Locate the cell with the specified text and output its [x, y] center coordinate. 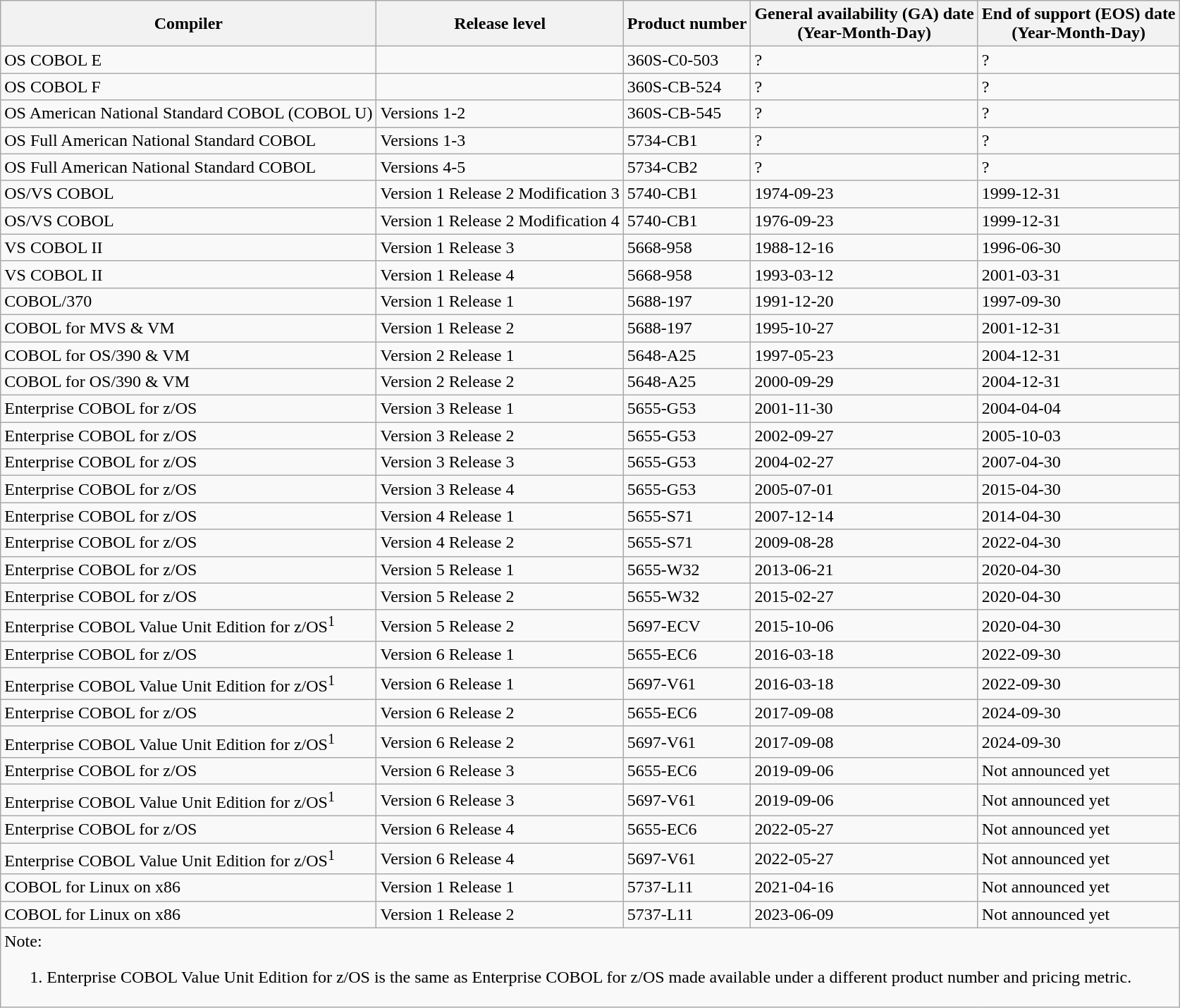
COBOL/370 [189, 301]
5734-CB2 [687, 167]
2001-11-30 [864, 409]
Versions 1-2 [500, 113]
Version 3 Release 2 [500, 436]
1993-03-12 [864, 274]
2015-10-06 [864, 626]
OS COBOL F [189, 87]
Version 2 Release 1 [500, 355]
5697-ECV [687, 626]
2013-06-21 [864, 570]
2014-04-30 [1078, 516]
Version 5 Release 1 [500, 570]
Compiler [189, 24]
5734-CB1 [687, 140]
1997-09-30 [1078, 301]
General availability (GA) date(Year-Month-Day) [864, 24]
COBOL for MVS & VM [189, 328]
Product number [687, 24]
Version 3 Release 4 [500, 489]
Version 3 Release 1 [500, 409]
2001-03-31 [1078, 274]
Version 1 Release 3 [500, 247]
Version 2 Release 2 [500, 382]
2004-04-04 [1078, 409]
2005-10-03 [1078, 436]
360S-CB-524 [687, 87]
1988-12-16 [864, 247]
2001-12-31 [1078, 328]
Version 4 Release 1 [500, 516]
Version 1 Release 2 Modification 4 [500, 221]
Version 3 Release 3 [500, 462]
1996-06-30 [1078, 247]
360S-C0-503 [687, 60]
OS COBOL E [189, 60]
2007-12-14 [864, 516]
2022-04-30 [1078, 543]
Version 4 Release 2 [500, 543]
2005-07-01 [864, 489]
1974-09-23 [864, 194]
End of support (EOS) date(Year-Month-Day) [1078, 24]
2009-08-28 [864, 543]
1995-10-27 [864, 328]
Versions 1-3 [500, 140]
2004-02-27 [864, 462]
2002-09-27 [864, 436]
2023-06-09 [864, 914]
2015-02-27 [864, 596]
2021-04-16 [864, 887]
Versions 4-5 [500, 167]
1976-09-23 [864, 221]
2007-04-30 [1078, 462]
360S-CB-545 [687, 113]
OS American National Standard COBOL (COBOL U) [189, 113]
2015-04-30 [1078, 489]
Version 1 Release 2 Modification 3 [500, 194]
Version 1 Release 4 [500, 274]
1991-12-20 [864, 301]
1997-05-23 [864, 355]
2000-09-29 [864, 382]
Release level [500, 24]
